Return [X, Y] of the center of cell containing provided text 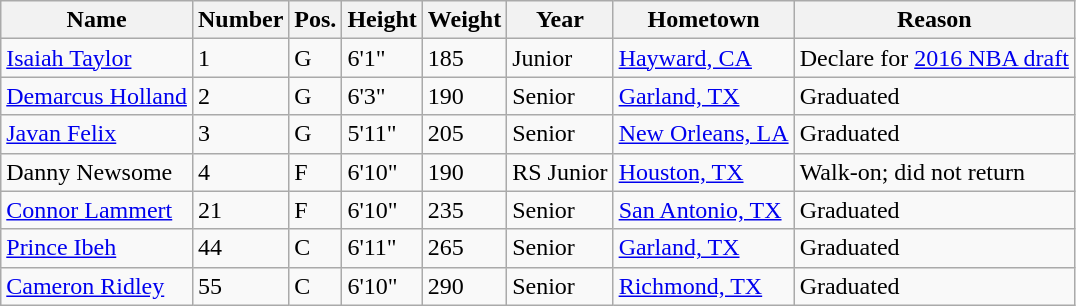
Connor Lammert [97, 210]
6'1" [382, 58]
6'3" [382, 96]
6'11" [382, 248]
Prince Ibeh [97, 248]
Richmond, TX [704, 286]
Pos. [316, 20]
1 [240, 58]
Reason [934, 20]
Year [560, 20]
44 [240, 248]
Walk-on; did not return [934, 172]
Houston, TX [704, 172]
Danny Newsome [97, 172]
205 [464, 134]
Hometown [704, 20]
Declare for 2016 NBA draft [934, 58]
185 [464, 58]
4 [240, 172]
Junior [560, 58]
265 [464, 248]
21 [240, 210]
55 [240, 286]
Demarcus Holland [97, 96]
5'11" [382, 134]
2 [240, 96]
Height [382, 20]
290 [464, 286]
Javan Felix [97, 134]
3 [240, 134]
Name [97, 20]
Number [240, 20]
235 [464, 210]
Cameron Ridley [97, 286]
San Antonio, TX [704, 210]
Hayward, CA [704, 58]
Isaiah Taylor [97, 58]
New Orleans, LA [704, 134]
Weight [464, 20]
RS Junior [560, 172]
